Extract the [X, Y] coordinate from the center of the cell holding the provided text.  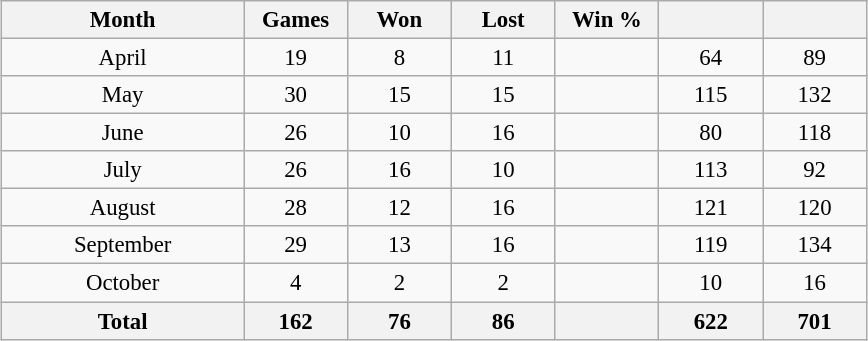
118 [815, 133]
July [123, 170]
28 [296, 208]
June [123, 133]
Won [399, 20]
12 [399, 208]
Lost [503, 20]
October [123, 283]
April [123, 57]
120 [815, 208]
13 [399, 245]
622 [711, 321]
115 [711, 95]
29 [296, 245]
86 [503, 321]
134 [815, 245]
Games [296, 20]
4 [296, 283]
Total [123, 321]
August [123, 208]
September [123, 245]
89 [815, 57]
19 [296, 57]
8 [399, 57]
132 [815, 95]
92 [815, 170]
80 [711, 133]
113 [711, 170]
701 [815, 321]
119 [711, 245]
11 [503, 57]
162 [296, 321]
Win % [607, 20]
May [123, 95]
64 [711, 57]
Month [123, 20]
121 [711, 208]
30 [296, 95]
76 [399, 321]
